Output the (x, y) coordinate of the center of the cell containing the given text.  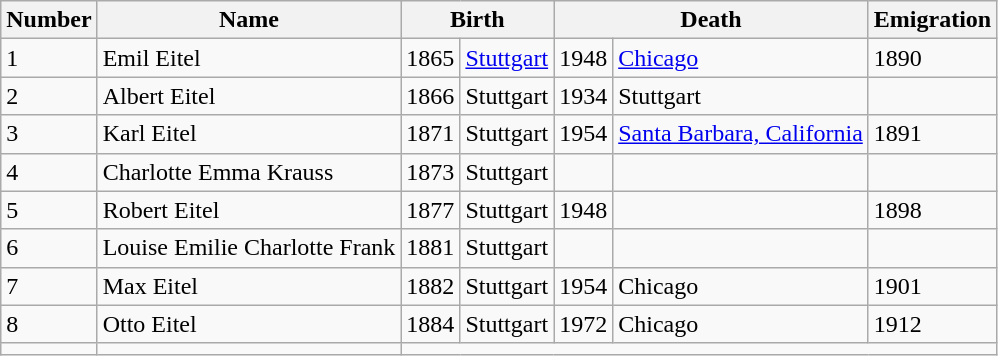
Number (49, 20)
1901 (932, 286)
1882 (430, 286)
Death (712, 20)
Birth (478, 20)
Robert Eitel (249, 210)
Name (249, 20)
1898 (932, 210)
Emil Eitel (249, 58)
1934 (584, 96)
1866 (430, 96)
1972 (584, 324)
1881 (430, 248)
Louise Emilie Charlotte Frank (249, 248)
4 (49, 172)
Santa Barbara, California (741, 134)
7 (49, 286)
Max Eitel (249, 286)
Emigration (932, 20)
1877 (430, 210)
1891 (932, 134)
6 (49, 248)
Karl Eitel (249, 134)
Otto Eitel (249, 324)
1884 (430, 324)
8 (49, 324)
5 (49, 210)
1871 (430, 134)
2 (49, 96)
1865 (430, 58)
3 (49, 134)
1890 (932, 58)
1 (49, 58)
Charlotte Emma Krauss (249, 172)
1873 (430, 172)
1912 (932, 324)
Albert Eitel (249, 96)
